Determine the (x, y) coordinate at the center of the cell enclosing the given text.  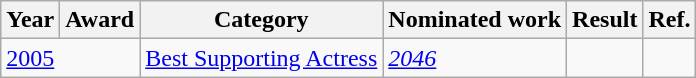
Year (30, 20)
Best Supporting Actress (262, 58)
Ref. (670, 20)
Result (605, 20)
2005 (70, 58)
Nominated work (475, 20)
Award (100, 20)
Category (262, 20)
2046 (475, 58)
